Detect which cell encompasses the target text, then output its (x, y) center coordinate. 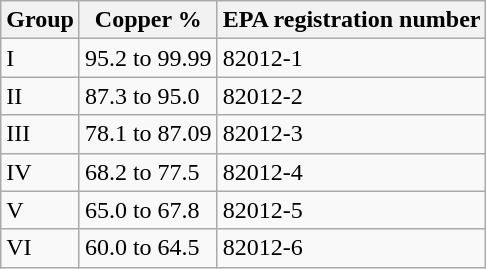
Copper % (148, 20)
82012-5 (352, 210)
II (40, 96)
III (40, 134)
Group (40, 20)
82012-3 (352, 134)
EPA registration number (352, 20)
82012-6 (352, 248)
60.0 to 64.5 (148, 248)
87.3 to 95.0 (148, 96)
V (40, 210)
65.0 to 67.8 (148, 210)
68.2 to 77.5 (148, 172)
82012-1 (352, 58)
82012-4 (352, 172)
I (40, 58)
VI (40, 248)
95.2 to 99.99 (148, 58)
IV (40, 172)
78.1 to 87.09 (148, 134)
82012-2 (352, 96)
